Find where the given text appears and provide that cell's center as (x, y) coordinate. 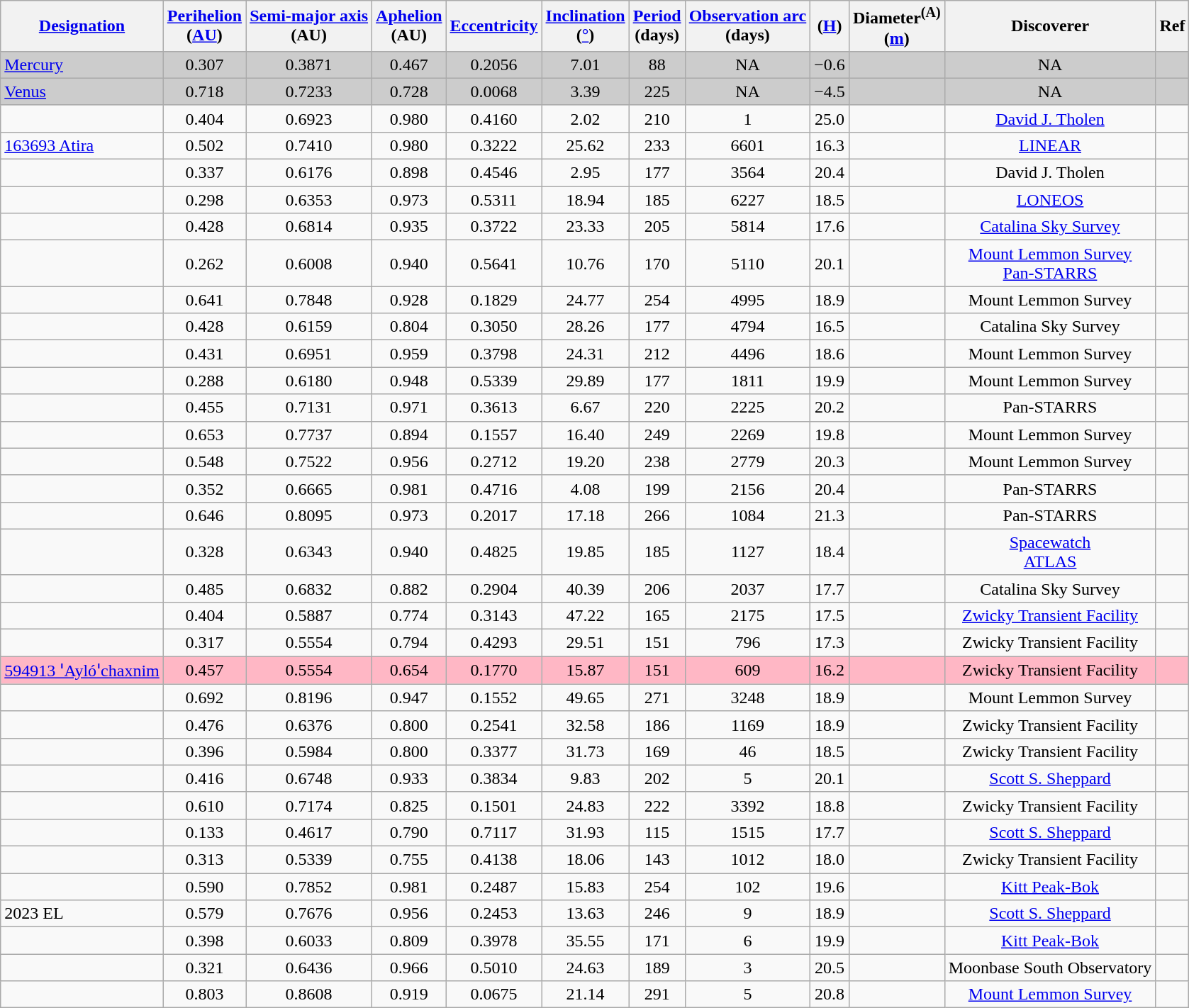
0.718 (204, 91)
13.63 (586, 914)
0.959 (409, 354)
266 (657, 515)
0.2453 (493, 914)
0.2017 (493, 515)
25.0 (830, 118)
0.2712 (493, 461)
3248 (747, 698)
2023 EL (82, 914)
23.33 (586, 227)
0.6376 (309, 724)
20.3 (830, 461)
0.7410 (309, 145)
17.18 (586, 515)
21.14 (586, 995)
Aphelion(AU) (409, 26)
189 (657, 968)
20.2 (830, 408)
0.971 (409, 408)
0.307 (204, 65)
238 (657, 461)
4995 (747, 300)
225 (657, 91)
35.55 (586, 941)
31.93 (586, 832)
0.396 (204, 751)
5814 (747, 227)
Ref (1173, 26)
6601 (747, 145)
0.352 (204, 488)
0.7131 (309, 408)
0.2541 (493, 724)
0.485 (204, 588)
6.67 (586, 408)
0.431 (204, 354)
206 (657, 588)
0.6180 (309, 381)
16.40 (586, 435)
16.5 (830, 327)
0.790 (409, 832)
0.2904 (493, 588)
1515 (747, 832)
0.6033 (309, 941)
15.87 (586, 671)
246 (657, 914)
1084 (747, 515)
18.6 (830, 354)
Observation arc(days) (747, 26)
1127 (747, 551)
20.5 (830, 968)
31.73 (586, 751)
0.935 (409, 227)
0.5641 (493, 264)
32.58 (586, 724)
Diameter(A)(m) (896, 26)
0.728 (409, 91)
10.76 (586, 264)
0.6353 (309, 200)
Venus (82, 91)
0.6923 (309, 118)
0.928 (409, 300)
609 (747, 671)
Perihelion(AU) (204, 26)
2.95 (586, 173)
0.794 (409, 643)
0.3613 (493, 408)
0.6159 (309, 327)
0.7737 (309, 435)
0.8095 (309, 515)
0.6832 (309, 588)
Mount Lemmon SurveyPan-STARRS (1050, 264)
0.803 (204, 995)
2156 (747, 488)
0.1552 (493, 698)
0.7676 (309, 914)
40.39 (586, 588)
0.321 (204, 968)
0.0068 (493, 91)
0.653 (204, 435)
16.2 (830, 671)
0.6665 (309, 488)
0.692 (204, 698)
0.774 (409, 615)
0.1770 (493, 671)
169 (657, 751)
16.3 (830, 145)
163693 Atira (82, 145)
0.809 (409, 941)
49.65 (586, 698)
796 (747, 643)
0.3978 (493, 941)
9 (747, 914)
0.947 (409, 698)
0.548 (204, 461)
24.83 (586, 805)
0.3871 (309, 65)
0.133 (204, 832)
Semi-major axis(AU) (309, 26)
0.3222 (493, 145)
0.0675 (493, 995)
0.457 (204, 671)
0.476 (204, 724)
19.8 (830, 435)
LONEOS (1050, 200)
(H) (830, 26)
20.8 (830, 995)
0.288 (204, 381)
6 (747, 941)
17.6 (830, 227)
0.313 (204, 860)
0.3834 (493, 778)
0.4160 (493, 118)
0.5887 (309, 615)
0.6951 (309, 354)
0.3722 (493, 227)
Inclination(°) (586, 26)
Mercury (82, 65)
18.4 (830, 551)
19.20 (586, 461)
0.7174 (309, 805)
0.8196 (309, 698)
0.416 (204, 778)
46 (747, 751)
0.262 (204, 264)
18.94 (586, 200)
0.948 (409, 381)
0.3377 (493, 751)
199 (657, 488)
170 (657, 264)
3392 (747, 805)
102 (747, 887)
115 (657, 832)
2037 (747, 588)
271 (657, 698)
212 (657, 354)
9.83 (586, 778)
6227 (747, 200)
0.5984 (309, 751)
−0.6 (830, 65)
0.3143 (493, 615)
0.4293 (493, 643)
1811 (747, 381)
29.51 (586, 643)
19.6 (830, 887)
0.8608 (309, 995)
0.2056 (493, 65)
2779 (747, 461)
0.6814 (309, 227)
0.298 (204, 200)
18.8 (830, 805)
205 (657, 227)
2175 (747, 615)
0.5010 (493, 968)
0.455 (204, 408)
18.06 (586, 860)
222 (657, 805)
88 (657, 65)
171 (657, 941)
0.317 (204, 643)
210 (657, 118)
249 (657, 435)
233 (657, 145)
0.4546 (493, 173)
220 (657, 408)
0.502 (204, 145)
24.77 (586, 300)
1012 (747, 860)
0.6436 (309, 968)
0.6176 (309, 173)
0.882 (409, 588)
143 (657, 860)
0.4617 (309, 832)
0.328 (204, 551)
0.610 (204, 805)
3564 (747, 173)
Period(days) (657, 26)
1169 (747, 724)
0.590 (204, 887)
0.1557 (493, 435)
0.7522 (309, 461)
0.579 (204, 914)
0.467 (409, 65)
Eccentricity (493, 26)
19.85 (586, 551)
28.26 (586, 327)
202 (657, 778)
0.4825 (493, 551)
0.3798 (493, 354)
0.1829 (493, 300)
3 (747, 968)
0.7233 (309, 91)
0.6343 (309, 551)
0.337 (204, 173)
0.755 (409, 860)
47.22 (586, 615)
4.08 (586, 488)
0.4716 (493, 488)
Moonbase South Observatory (1050, 968)
2.02 (586, 118)
24.31 (586, 354)
25.62 (586, 145)
0.7852 (309, 887)
15.83 (586, 887)
0.5311 (493, 200)
0.4138 (493, 860)
3.39 (586, 91)
SpacewatchATLAS (1050, 551)
291 (657, 995)
4794 (747, 327)
0.398 (204, 941)
0.646 (204, 515)
21.3 (830, 515)
LINEAR (1050, 145)
5110 (747, 264)
0.825 (409, 805)
17.3 (830, 643)
0.898 (409, 173)
29.89 (586, 381)
17.5 (830, 615)
0.919 (409, 995)
0.7848 (309, 300)
−4.5 (830, 91)
0.641 (204, 300)
0.7117 (493, 832)
0.966 (409, 968)
18.0 (830, 860)
0.6748 (309, 778)
2225 (747, 408)
1 (747, 118)
165 (657, 615)
Discoverer (1050, 26)
4496 (747, 354)
0.804 (409, 327)
0.1501 (493, 805)
2269 (747, 435)
Designation (82, 26)
0.3050 (493, 327)
0.2487 (493, 887)
186 (657, 724)
7.01 (586, 65)
0.933 (409, 778)
594913 ꞌAylóꞌchaxnim (82, 671)
24.63 (586, 968)
0.894 (409, 435)
0.6008 (309, 264)
0.654 (409, 671)
